Identify which cell holds the provided text, then report its (X, Y) central coordinate. 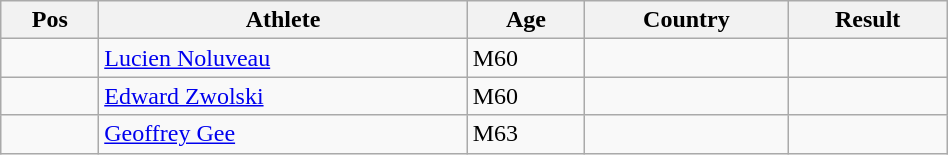
Edward Zwolski (284, 96)
Geoffrey Gee (284, 134)
Lucien Noluveau (284, 58)
M63 (526, 134)
Age (526, 20)
Country (686, 20)
Pos (50, 20)
Athlete (284, 20)
Result (868, 20)
